Capture the cell that displays the provided text and extract its [x, y] central coordinate. 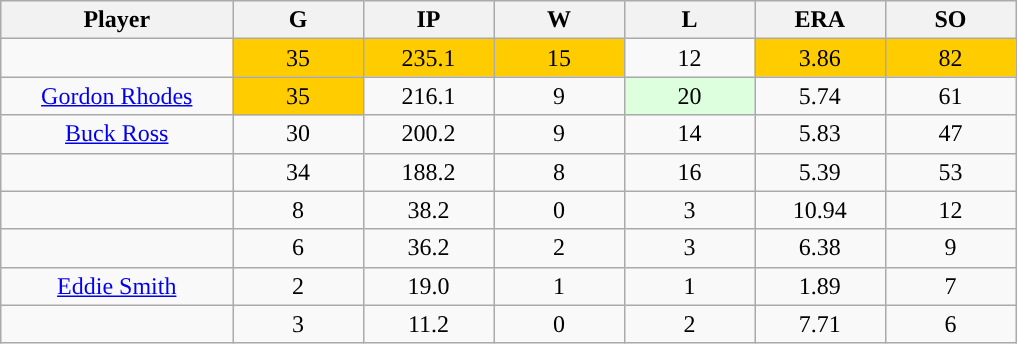
216.1 [428, 96]
Eddie Smith [117, 286]
53 [950, 172]
20 [689, 96]
235.1 [428, 58]
82 [950, 58]
36.2 [428, 248]
IP [428, 20]
3.86 [820, 58]
11.2 [428, 324]
14 [689, 134]
1.89 [820, 286]
G [298, 20]
Player [117, 20]
30 [298, 134]
Buck Ross [117, 134]
34 [298, 172]
15 [559, 58]
47 [950, 134]
5.74 [820, 96]
7.71 [820, 324]
10.94 [820, 210]
W [559, 20]
6.38 [820, 248]
ERA [820, 20]
38.2 [428, 210]
188.2 [428, 172]
Gordon Rhodes [117, 96]
SO [950, 20]
5.39 [820, 172]
61 [950, 96]
16 [689, 172]
L [689, 20]
200.2 [428, 134]
7 [950, 286]
19.0 [428, 286]
5.83 [820, 134]
